Detect which cell encompasses the target text, then output its [X, Y] center coordinate. 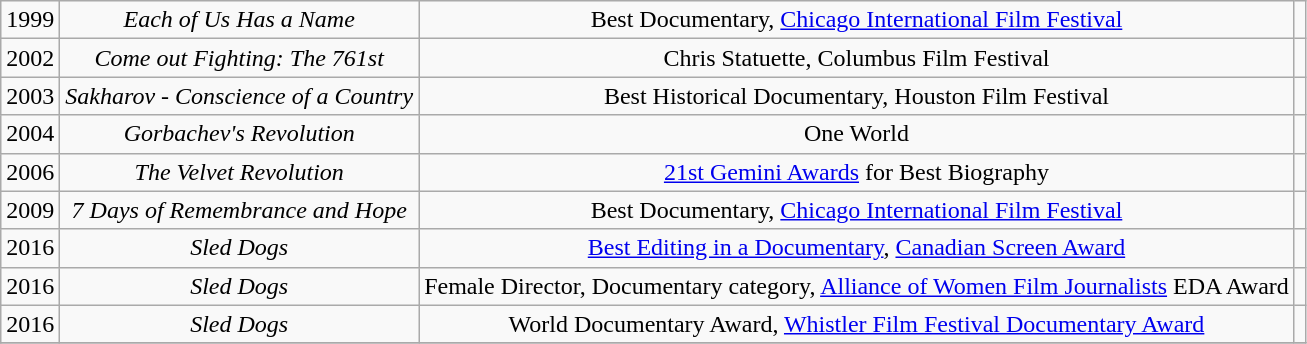
2004 [30, 134]
Best Historical Documentary, Houston Film Festival [857, 96]
2006 [30, 172]
2003 [30, 96]
Female Director, Documentary category, Alliance of Women Film Journalists EDA Award [857, 286]
Come out Fighting: The 761st [240, 58]
Sakharov - Conscience of a Country [240, 96]
Gorbachev's Revolution [240, 134]
Best Editing in a Documentary, Canadian Screen Award [857, 248]
The Velvet Revolution [240, 172]
2009 [30, 210]
World Documentary Award, Whistler Film Festival Documentary Award [857, 324]
7 Days of Remembrance and Hope [240, 210]
2002 [30, 58]
Chris Statuette, Columbus Film Festival [857, 58]
One World [857, 134]
Each of Us Has a Name [240, 20]
21st Gemini Awards for Best Biography [857, 172]
1999 [30, 20]
